Detect which cell encompasses the target text, then output its (X, Y) center coordinate. 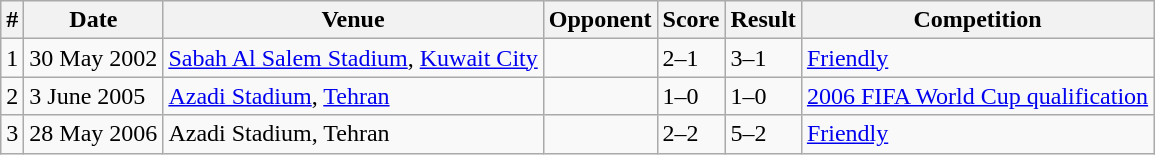
Opponent (600, 20)
Date (94, 20)
2–2 (691, 134)
3 (12, 134)
Score (691, 20)
Result (763, 20)
3–1 (763, 58)
5–2 (763, 134)
1 (12, 58)
28 May 2006 (94, 134)
3 June 2005 (94, 96)
2–1 (691, 58)
30 May 2002 (94, 58)
Venue (353, 20)
2006 FIFA World Cup qualification (977, 96)
# (12, 20)
2 (12, 96)
Sabah Al Salem Stadium, Kuwait City (353, 58)
Competition (977, 20)
